Search for the cell housing the specified text and yield its (X, Y) center coordinate. 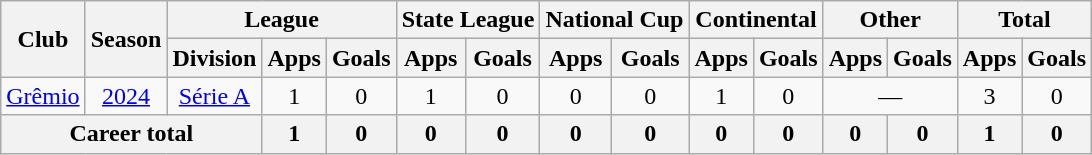
Division (214, 58)
Grêmio (43, 96)
Club (43, 39)
National Cup (614, 20)
Continental (756, 20)
Total (1024, 20)
Other (890, 20)
— (890, 96)
League (282, 20)
Série A (214, 96)
Career total (132, 134)
3 (989, 96)
2024 (126, 96)
Season (126, 39)
State League (468, 20)
